Capture the cell that displays the provided text and extract its [X, Y] central coordinate. 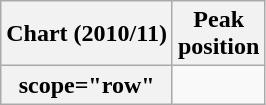
Chart (2010/11) [87, 34]
Peakposition [218, 34]
scope="row" [87, 85]
